Capture the cell that displays the provided text and extract its [X, Y] central coordinate. 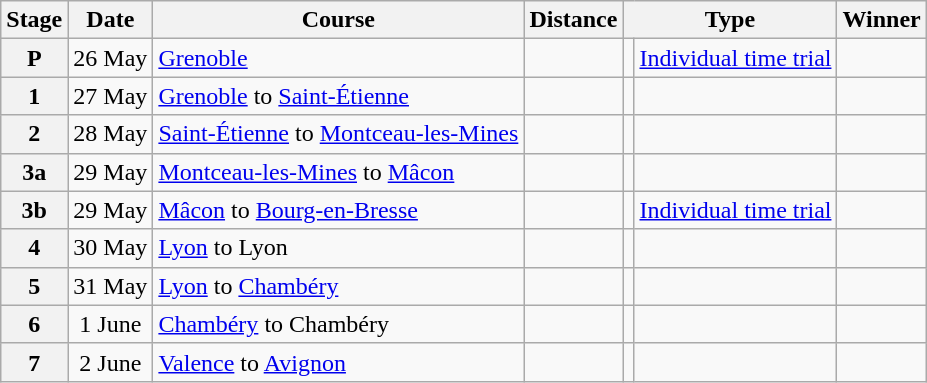
Saint-Étienne to Montceau-les-Mines [338, 134]
5 [34, 286]
Course [338, 20]
2 June [110, 362]
3a [34, 172]
31 May [110, 286]
30 May [110, 248]
1 [34, 96]
Date [110, 20]
Winner [882, 20]
Mâcon to Bourg-en-Bresse [338, 210]
27 May [110, 96]
Distance [574, 20]
28 May [110, 134]
Lyon to Lyon [338, 248]
Grenoble [338, 58]
1 June [110, 324]
Grenoble to Saint-Étienne [338, 96]
Lyon to Chambéry [338, 286]
6 [34, 324]
Montceau-les-Mines to Mâcon [338, 172]
Type [730, 20]
4 [34, 248]
2 [34, 134]
26 May [110, 58]
Valence to Avignon [338, 362]
P [34, 58]
Stage [34, 20]
3b [34, 210]
7 [34, 362]
Chambéry to Chambéry [338, 324]
